Detect which cell encompasses the target text, then output its (x, y) center coordinate. 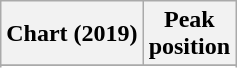
Chart (2019) (72, 34)
Peakposition (189, 34)
